From the cell containing the given text, extract its center point as [X, Y] coordinate. 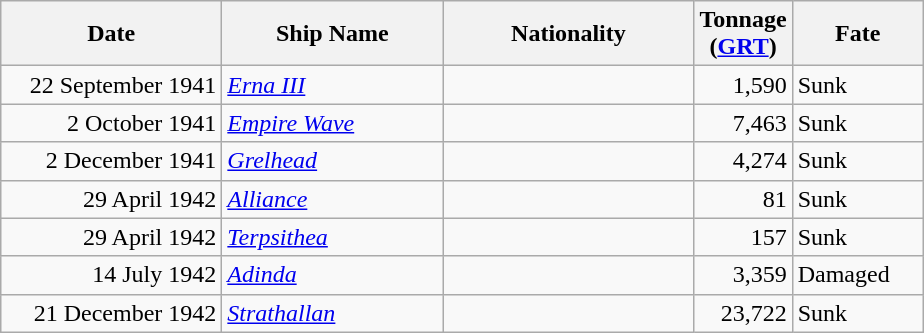
Damaged [858, 275]
1,590 [743, 85]
Empire Wave [332, 123]
Terpsithea [332, 237]
4,274 [743, 161]
2 October 1941 [112, 123]
Date [112, 34]
Ship Name [332, 34]
7,463 [743, 123]
3,359 [743, 275]
Fate [858, 34]
21 December 1942 [112, 313]
157 [743, 237]
Alliance [332, 199]
Erna III [332, 85]
22 September 1941 [112, 85]
Nationality [568, 34]
81 [743, 199]
14 July 1942 [112, 275]
2 December 1941 [112, 161]
Adinda [332, 275]
Grelhead [332, 161]
23,722 [743, 313]
Strathallan [332, 313]
Tonnage(GRT) [743, 34]
